Return the (X, Y) coordinate for the center point of the cell that contains the specified text.  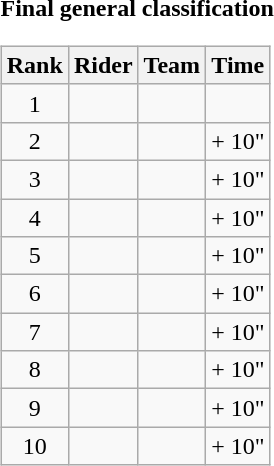
10 (34, 446)
4 (34, 217)
5 (34, 256)
9 (34, 408)
Rider (103, 65)
Team (172, 65)
1 (34, 103)
8 (34, 370)
6 (34, 294)
7 (34, 332)
3 (34, 179)
Rank (34, 65)
Time (238, 65)
2 (34, 141)
